From the cell containing the given text, extract its center point as [x, y] coordinate. 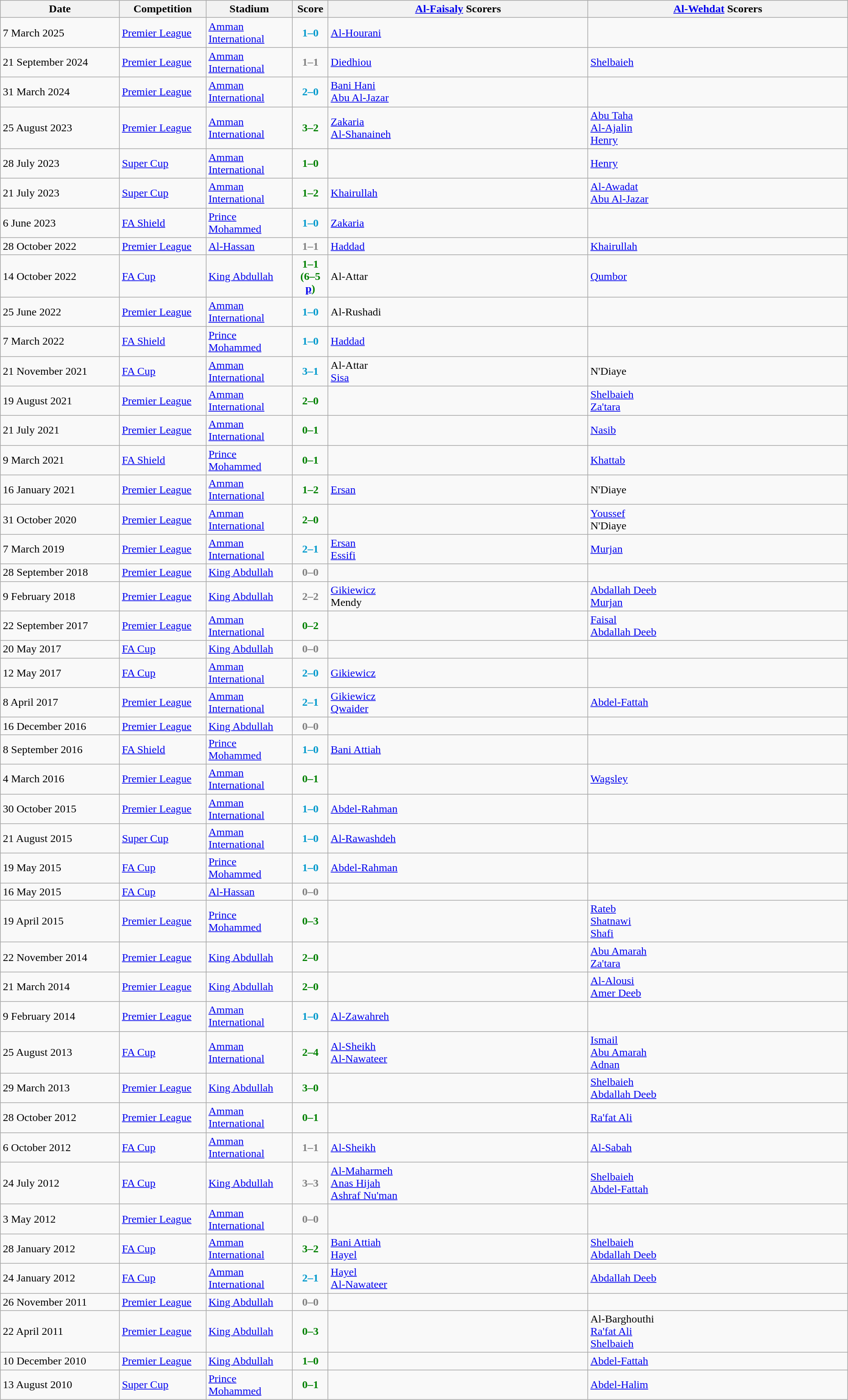
24 July 2012 [60, 1183]
21 September 2024 [60, 62]
Al-Rushadi [458, 312]
31 October 2020 [60, 520]
Gikiewicz [458, 673]
Murjan [718, 549]
28 January 2012 [60, 1248]
7 March 2022 [60, 341]
3–3 [310, 1183]
Date [60, 9]
28 October 2022 [60, 246]
3–0 [310, 1088]
Bani Attiah [458, 749]
7 March 2025 [60, 33]
Stadium [249, 9]
Diedhiou [458, 62]
Nasib [718, 430]
Competition [163, 9]
13 August 2010 [60, 1385]
Hayel Al-Nawateer [458, 1278]
29 March 2013 [60, 1088]
21 November 2021 [60, 371]
4 March 2016 [60, 779]
25 June 2022 [60, 312]
26 November 2011 [60, 1302]
Al-Rawashdeh [458, 839]
Ersan Essifi [458, 549]
Al-Attar [458, 276]
Henry [718, 163]
2–4 [310, 1052]
30 October 2015 [60, 809]
8 April 2017 [60, 702]
0–2 [310, 625]
25 August 2013 [60, 1052]
Al-Attar Sisa [458, 371]
Abdel-Halim [718, 1385]
25 August 2023 [60, 128]
Al-Zawahreh [458, 1017]
Al-Alousi Amer Deeb [718, 987]
21 March 2014 [60, 987]
Khattab [718, 460]
Al-Maharmeh Anas Hijah Ashraf Nu'man [458, 1183]
3–1 [310, 371]
28 October 2012 [60, 1118]
16 May 2015 [60, 892]
16 December 2016 [60, 726]
Abdallah Deeb [718, 1278]
Al-Barghouthi Ra'fat Ali Shelbaieh [718, 1332]
22 April 2011 [60, 1332]
21 July 2021 [60, 430]
Shelbaieh Abdel-Fattah [718, 1183]
Al-Wehdat Scorers [718, 9]
Gikiewicz Mendy [458, 596]
21 August 2015 [60, 839]
Abdallah Deeb Murjan [718, 596]
22 November 2014 [60, 957]
1–1 (6–5 p) [310, 276]
9 March 2021 [60, 460]
Al-Sheikh [458, 1147]
Shelbaieh [718, 62]
Ra'fat Ali [718, 1118]
6 June 2023 [60, 222]
Al-Awadat Abu Al-Jazar [718, 193]
24 January 2012 [60, 1278]
Al-Sheikh Al-Nawateer [458, 1052]
8 September 2016 [60, 749]
19 August 2021 [60, 401]
Faisal Abdallah Deeb [718, 625]
Ismail Abu Amarah Adnan [718, 1052]
12 May 2017 [60, 673]
Abu Taha Al-Ajalin Henry [718, 128]
Abu Amarah Za'tara [718, 957]
19 May 2015 [60, 868]
Wagsley [718, 779]
14 October 2022 [60, 276]
Bani Attiah Hayel [458, 1248]
31 March 2024 [60, 92]
7 March 2019 [60, 549]
Youssef N'Diaye [718, 520]
9 February 2018 [60, 596]
Zakaria Al-Shanaineh [458, 128]
Shelbaieh Za'tara [718, 401]
Qumbor [718, 276]
Al-Sabah [718, 1147]
Al-Faisaly Scorers [458, 9]
19 April 2015 [60, 921]
3 May 2012 [60, 1219]
22 September 2017 [60, 625]
9 February 2014 [60, 1017]
28 September 2018 [60, 573]
6 October 2012 [60, 1147]
16 January 2021 [60, 490]
28 July 2023 [60, 163]
Bani Hani Abu Al-Jazar [458, 92]
10 December 2010 [60, 1361]
Score [310, 9]
Ersan [458, 490]
Gikiewicz Qwaider [458, 702]
20 May 2017 [60, 649]
Rateb Shatnawi Shafi [718, 921]
2–2 [310, 596]
Al-Hourani [458, 33]
21 July 2023 [60, 193]
Zakaria [458, 222]
